Return [X, Y] of the center of cell containing provided text 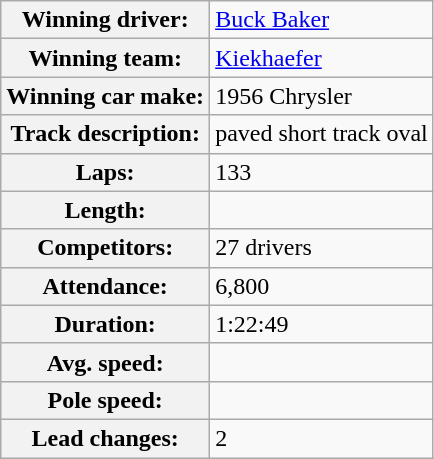
Buck Baker [322, 20]
Winning team: [106, 58]
1956 Chrysler [322, 96]
Attendance: [106, 286]
Winning driver: [106, 20]
Track description: [106, 134]
paved short track oval [322, 134]
Lead changes: [106, 438]
Pole speed: [106, 400]
Avg. speed: [106, 362]
27 drivers [322, 248]
Laps: [106, 172]
Winning car make: [106, 96]
133 [322, 172]
Kiekhaefer [322, 58]
Length: [106, 210]
Competitors: [106, 248]
2 [322, 438]
1:22:49 [322, 324]
6,800 [322, 286]
Duration: [106, 324]
